Determine the [x, y] coordinate at the center of the cell enclosing the given text.  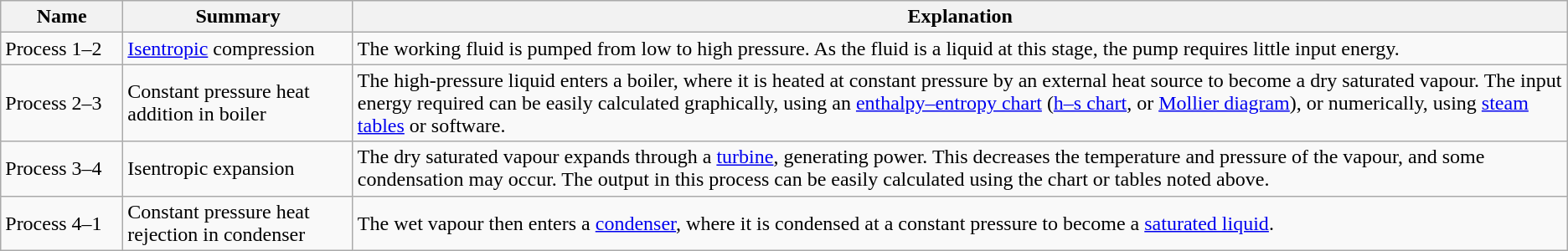
Process 4–1 [62, 223]
The working fluid is pumped from low to high pressure. As the fluid is a liquid at this stage, the pump requires little input energy. [960, 49]
Summary [238, 17]
Constant pressure heat rejection in condenser [238, 223]
Explanation [960, 17]
Isentropic compression [238, 49]
Constant pressure heat addition in boiler [238, 103]
Process 2–3 [62, 103]
The wet vapour then enters a condenser, where it is condensed at a constant pressure to become a saturated liquid. [960, 223]
Process 3–4 [62, 169]
Process 1–2 [62, 49]
Name [62, 17]
Isentropic expansion [238, 169]
